Determine the (x, y) coordinate at the center of the cell enclosing the given text.  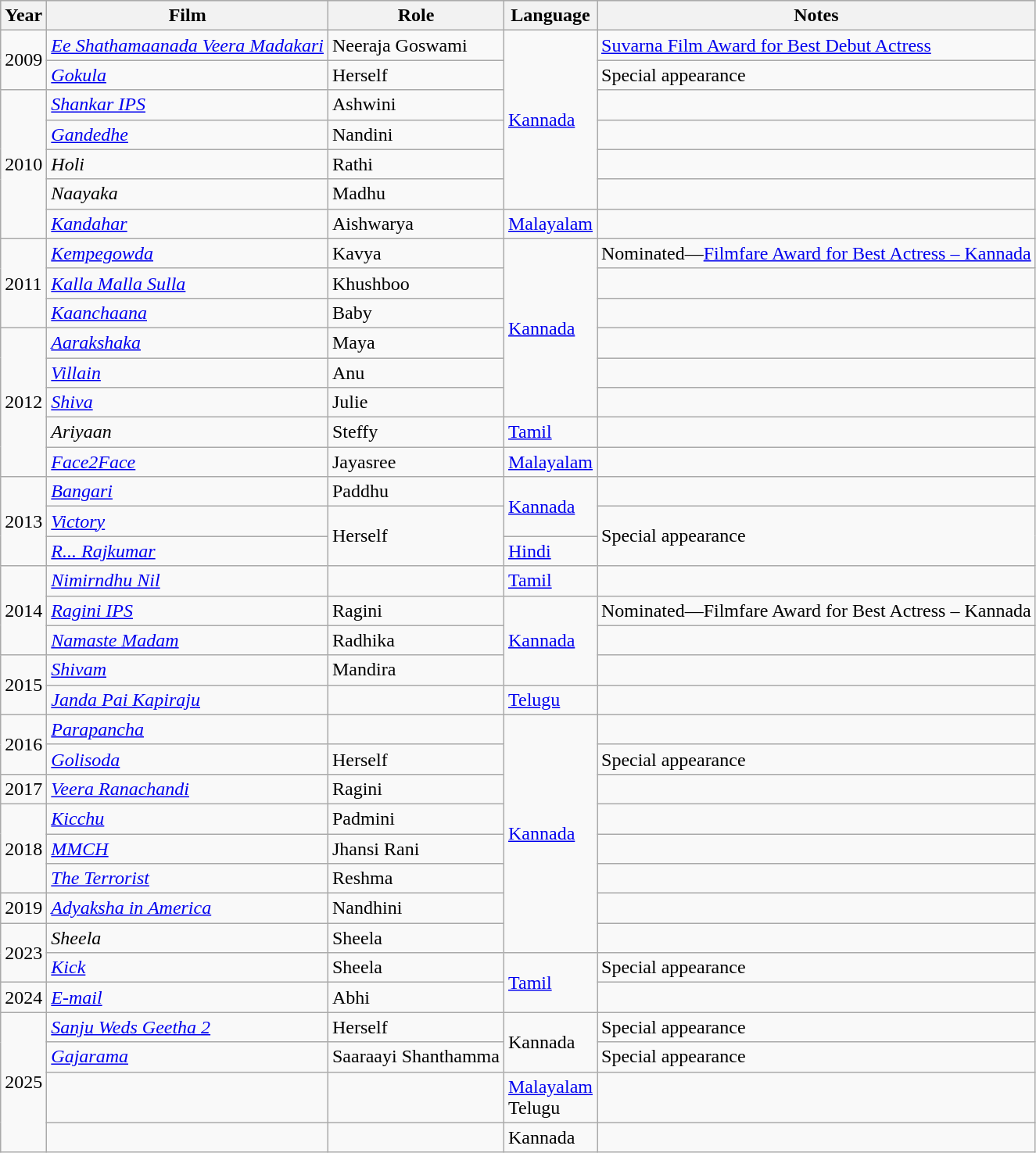
Madhu (416, 194)
Bangari (188, 492)
Adyaksha in America (188, 908)
Hindi (550, 551)
2013 (23, 521)
Kicchu (188, 818)
Suvarna Film Award for Best Debut Actress (816, 45)
Telugu (550, 700)
2016 (23, 744)
Face2Face (188, 462)
2010 (23, 164)
Gandedhe (188, 134)
MMCH (188, 848)
Rathi (416, 164)
Ariyaan (188, 432)
Golisoda (188, 759)
Year (23, 16)
Saaraayi Shanthamma (416, 1057)
Shivam (188, 670)
Aishwarya (416, 224)
E-mail (188, 997)
Abhi (416, 997)
Kick (188, 968)
Kalla Malla Sulla (188, 283)
Ragini IPS (188, 611)
Reshma (416, 879)
2011 (23, 283)
Padmini (416, 818)
Jayasree (416, 462)
Aarakshaka (188, 342)
Ee Shathamaanada Veera Madakari (188, 45)
2017 (23, 789)
2023 (23, 953)
2018 (23, 848)
Nimirndhu Nil (188, 581)
2012 (23, 402)
Baby (416, 313)
2015 (23, 685)
Shankar IPS (188, 105)
Anu (416, 373)
Paddhu (416, 492)
Neeraja Goswami (416, 45)
Khushboo (416, 283)
Victory (188, 521)
Villain (188, 373)
Maya (416, 342)
Janda Pai Kapiraju (188, 700)
The Terrorist (188, 879)
Kandahar (188, 224)
Kempegowda (188, 253)
2009 (23, 60)
Veera Ranachandi (188, 789)
Julie (416, 403)
2014 (23, 611)
Namaste Madam (188, 640)
Kavya (416, 253)
2025 (23, 1082)
R... Rajkumar (188, 551)
Kaanchaana (188, 313)
Holi (188, 164)
Radhika (416, 640)
Naayaka (188, 194)
Shiva (188, 403)
MalayalamTelugu (550, 1097)
Nandini (416, 134)
Role (416, 16)
Jhansi Rani (416, 848)
2019 (23, 908)
Gajarama (188, 1057)
2024 (23, 997)
Language (550, 16)
Film (188, 16)
Mandira (416, 670)
Gokula (188, 75)
Notes (816, 16)
Ashwini (416, 105)
Nandhini (416, 908)
Sanju Weds Geetha 2 (188, 1027)
Steffy (416, 432)
Parapancha (188, 729)
